Output the [X, Y] coordinate of the center of the cell containing the given text.  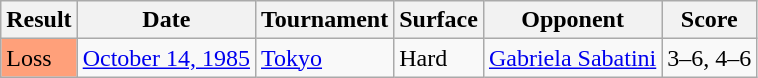
October 14, 1985 [166, 58]
Gabriela Sabatini [572, 58]
Surface [439, 20]
3–6, 4–6 [710, 58]
Result [39, 20]
Score [710, 20]
Date [166, 20]
Tokyo [325, 58]
Opponent [572, 20]
Tournament [325, 20]
Hard [439, 58]
Loss [39, 58]
